Pinpoint the cell where the given text exists, returning its [x, y] midpoint coordinate. 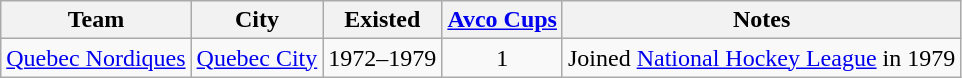
Joined National Hockey League in 1979 [761, 58]
Quebec City [257, 58]
City [257, 20]
Quebec Nordiques [96, 58]
Notes [761, 20]
Team [96, 20]
1 [502, 58]
Existed [382, 20]
Avco Cups [502, 20]
1972–1979 [382, 58]
